Output the (X, Y) coordinate of the center of the cell containing the given text.  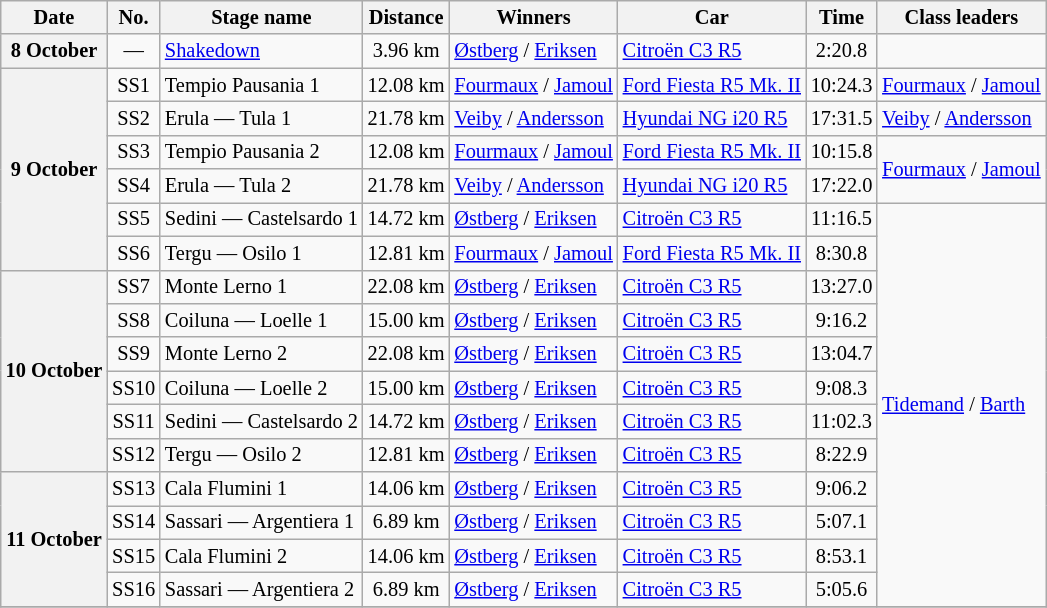
11:16.5 (842, 219)
SS10 (134, 388)
Erula — Tula 2 (262, 186)
Winners (533, 17)
— (134, 51)
8:53.1 (842, 556)
Coiluna — Loelle 1 (262, 320)
8:22.9 (842, 455)
Sassari — Argentiera 1 (262, 522)
SS3 (134, 152)
13:04.7 (842, 354)
SS7 (134, 287)
SS12 (134, 455)
SS11 (134, 421)
Tergu — Osilo 1 (262, 253)
Cala Flumini 1 (262, 489)
SS8 (134, 320)
SS5 (134, 219)
Shakedown (262, 51)
Distance (406, 17)
10:24.3 (842, 85)
10:15.8 (842, 152)
Tergu — Osilo 2 (262, 455)
No. (134, 17)
Tempio Pausania 2 (262, 152)
8:30.8 (842, 253)
2:20.8 (842, 51)
SS2 (134, 118)
SS15 (134, 556)
8 October (54, 51)
17:22.0 (842, 186)
9 October (54, 169)
17:31.5 (842, 118)
11:02.3 (842, 421)
9:06.2 (842, 489)
10 October (54, 371)
SS13 (134, 489)
9:16.2 (842, 320)
Sedini — Castelsardo 1 (262, 219)
5:05.6 (842, 589)
Tempio Pausania 1 (262, 85)
Class leaders (961, 17)
Monte Lerno 2 (262, 354)
11 October (54, 540)
SS1 (134, 85)
SS4 (134, 186)
Time (842, 17)
Sassari — Argentiera 2 (262, 589)
Sedini — Castelsardo 2 (262, 421)
Coiluna — Loelle 2 (262, 388)
SS9 (134, 354)
3.96 km (406, 51)
Cala Flumini 2 (262, 556)
SS6 (134, 253)
13:27.0 (842, 287)
5:07.1 (842, 522)
Tidemand / Barth (961, 404)
Erula — Tula 1 (262, 118)
Date (54, 17)
SS16 (134, 589)
Monte Lerno 1 (262, 287)
Car (712, 17)
9:08.3 (842, 388)
SS14 (134, 522)
Stage name (262, 17)
